Search for the cell housing the specified text and yield its (X, Y) center coordinate. 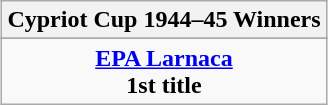
Cypriot Cup 1944–45 Winners (164, 20)
EPA Larnaca1st title (164, 72)
